Pinpoint the cell where the given text exists, returning its (X, Y) midpoint coordinate. 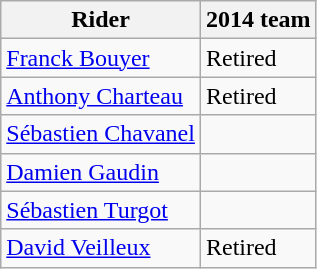
2014 team (258, 20)
Sébastien Turgot (101, 210)
Damien Gaudin (101, 172)
Anthony Charteau (101, 96)
Franck Bouyer (101, 58)
Rider (101, 20)
David Veilleux (101, 248)
Sébastien Chavanel (101, 134)
